Provide the (X, Y) coordinate of the cell's center where the given text is located.  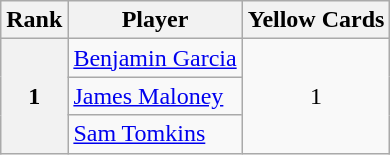
James Maloney (155, 96)
Rank (34, 20)
Sam Tomkins (155, 134)
Benjamin Garcia (155, 58)
Player (155, 20)
Yellow Cards (316, 20)
